Provide the [x, y] coordinate of the cell's center where the given text is located.  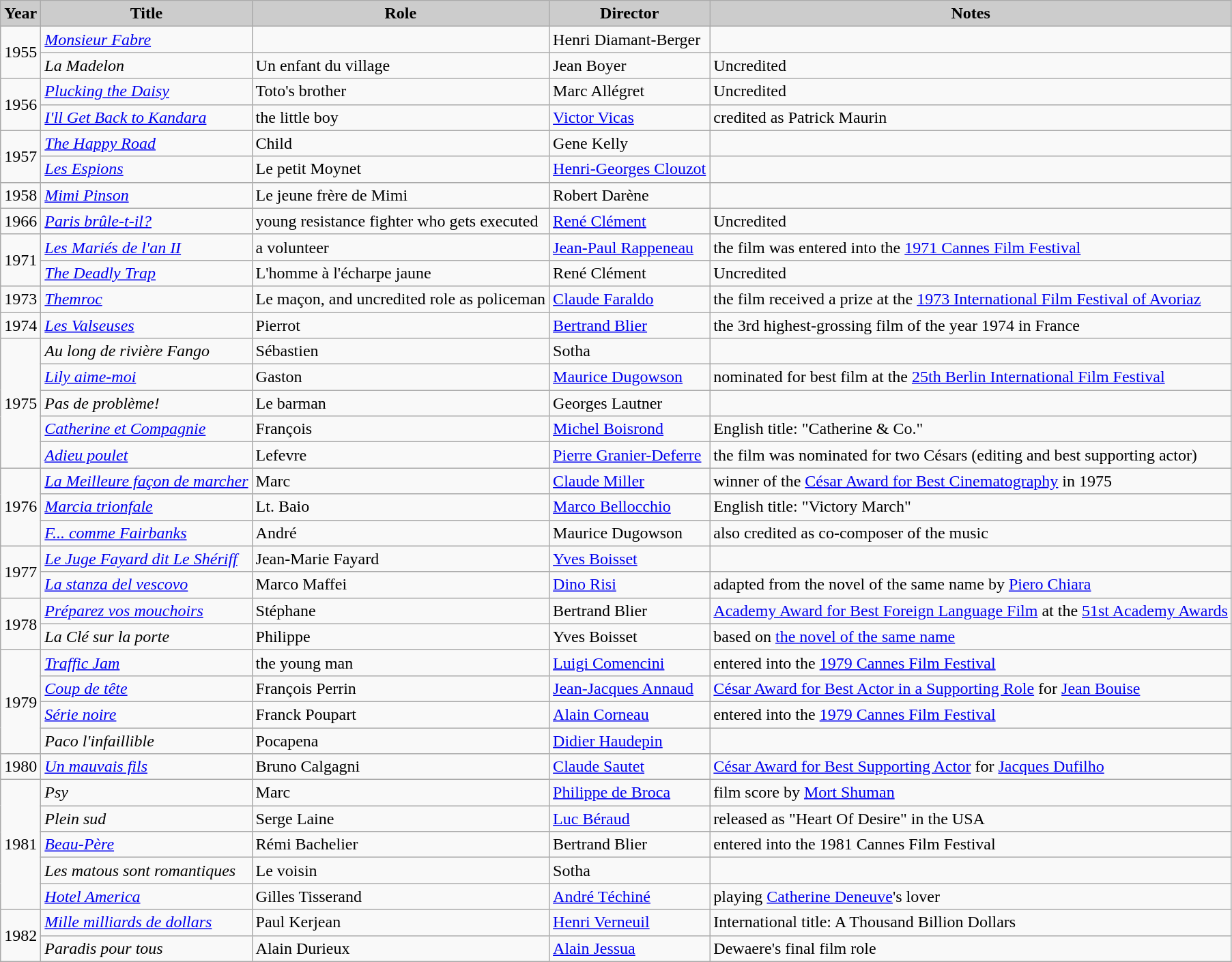
1956 [20, 104]
Luigi Comencini [629, 662]
Plein sud [146, 819]
Philippe [401, 637]
André [401, 533]
Les Mariés de l'an II [146, 247]
the little boy [401, 117]
César Award for Best Actor in a Supporting Role for Jean Bouise [971, 688]
Paco l'infaillible [146, 740]
Bruno Calgagni [401, 767]
François Perrin [401, 688]
Pocapena [401, 740]
Paul Kerjean [401, 922]
1958 [20, 195]
1980 [20, 767]
adapted from the novel of the same name by Piero Chiara [971, 585]
Child [401, 143]
a volunteer [401, 247]
Traffic Jam [146, 662]
the 3rd highest-grossing film of the year 1974 in France [971, 325]
Marco Maffei [401, 585]
Year [20, 14]
the film was nominated for two Césars (editing and best supporting actor) [971, 455]
Robert Darène [629, 195]
English title: "Victory March" [971, 507]
Alain Durieux [401, 948]
The Deadly Trap [146, 273]
Notes [971, 14]
the film received a prize at the 1973 International Film Festival of Avoriaz [971, 299]
playing Catherine Deneuve's lover [971, 897]
based on the novel of the same name [971, 637]
Alain Corneau [629, 714]
Toto's brother [401, 91]
César Award for Best Supporting Actor for Jacques Dufilho [971, 767]
1978 [20, 624]
L'homme à l'écharpe jaune [401, 273]
1979 [20, 701]
The Happy Road [146, 143]
Pas de problème! [146, 403]
Coup de tête [146, 688]
Beau-Père [146, 845]
Claude Sautet [629, 767]
La stanza del vescovo [146, 585]
Les matous sont romantiques [146, 871]
Mille milliards de dollars [146, 922]
International title: A Thousand Billion Dollars [971, 922]
Jean Boyer [629, 65]
Gene Kelly [629, 143]
Adieu poulet [146, 455]
Title [146, 14]
Série noire [146, 714]
André Téchiné [629, 897]
Pierre Granier-Deferre [629, 455]
entered into the 1981 Cannes Film Festival [971, 845]
Academy Award for Best Foreign Language Film at the 51st Academy Awards [971, 611]
Luc Béraud [629, 819]
Pierrot [401, 325]
Un enfant du village [401, 65]
Gaston [401, 377]
1981 [20, 845]
1955 [20, 53]
Henri Verneuil [629, 922]
young resistance fighter who gets executed [401, 221]
Le petit Moynet [401, 169]
La Clé sur la porte [146, 637]
Un mauvais fils [146, 767]
film score by Mort Shuman [971, 793]
Jean-Jacques Annaud [629, 688]
1973 [20, 299]
1975 [20, 403]
Themroc [146, 299]
François [401, 429]
1977 [20, 572]
Paris brûle-t-il? [146, 221]
1957 [20, 156]
Jean-Marie Fayard [401, 559]
also credited as co-composer of the music [971, 533]
Catherine et Compagnie [146, 429]
credited as Patrick Maurin [971, 117]
Michel Boisrond [629, 429]
La Meilleure façon de marcher [146, 481]
1976 [20, 507]
Préparez vos mouchoirs [146, 611]
Lefevre [401, 455]
Henri-Georges Clouzot [629, 169]
I'll Get Back to Kandara [146, 117]
Paradis pour tous [146, 948]
Le maçon, and uncredited role as policeman [401, 299]
released as "Heart Of Desire" in the USA [971, 819]
Les Espions [146, 169]
Sébastien [401, 351]
Marc Allégret [629, 91]
Plucking the Daisy [146, 91]
Henri Diamant-Berger [629, 40]
Jean-Paul Rappeneau [629, 247]
Claude Miller [629, 481]
Monsieur Fabre [146, 40]
Dewaere's final film role [971, 948]
Claude Faraldo [629, 299]
Le Juge Fayard dit Le Shériff [146, 559]
Mimi Pinson [146, 195]
1966 [20, 221]
Gilles Tisserand [401, 897]
Role [401, 14]
winner of the César Award for Best Cinematography in 1975 [971, 481]
1974 [20, 325]
nominated for best film at the 25th Berlin International Film Festival [971, 377]
Le voisin [401, 871]
the young man [401, 662]
Serge Laine [401, 819]
Psy [146, 793]
Stéphane [401, 611]
Didier Haudepin [629, 740]
Au long de rivière Fango [146, 351]
Lily aime-moi [146, 377]
Dino Risi [629, 585]
Lt. Baio [401, 507]
Les Valseuses [146, 325]
Georges Lautner [629, 403]
English title: "Catherine & Co." [971, 429]
Hotel America [146, 897]
Franck Poupart [401, 714]
Philippe de Broca [629, 793]
Marcia trionfale [146, 507]
the film was entered into the 1971 Cannes Film Festival [971, 247]
Victor Vicas [629, 117]
La Madelon [146, 65]
Marco Bellocchio [629, 507]
F... comme Fairbanks [146, 533]
Alain Jessua [629, 948]
1982 [20, 935]
Rémi Bachelier [401, 845]
Le barman [401, 403]
1971 [20, 260]
Le jeune frère de Mimi [401, 195]
Director [629, 14]
